Extract the (X, Y) coordinate from the center of the cell holding the provided text.  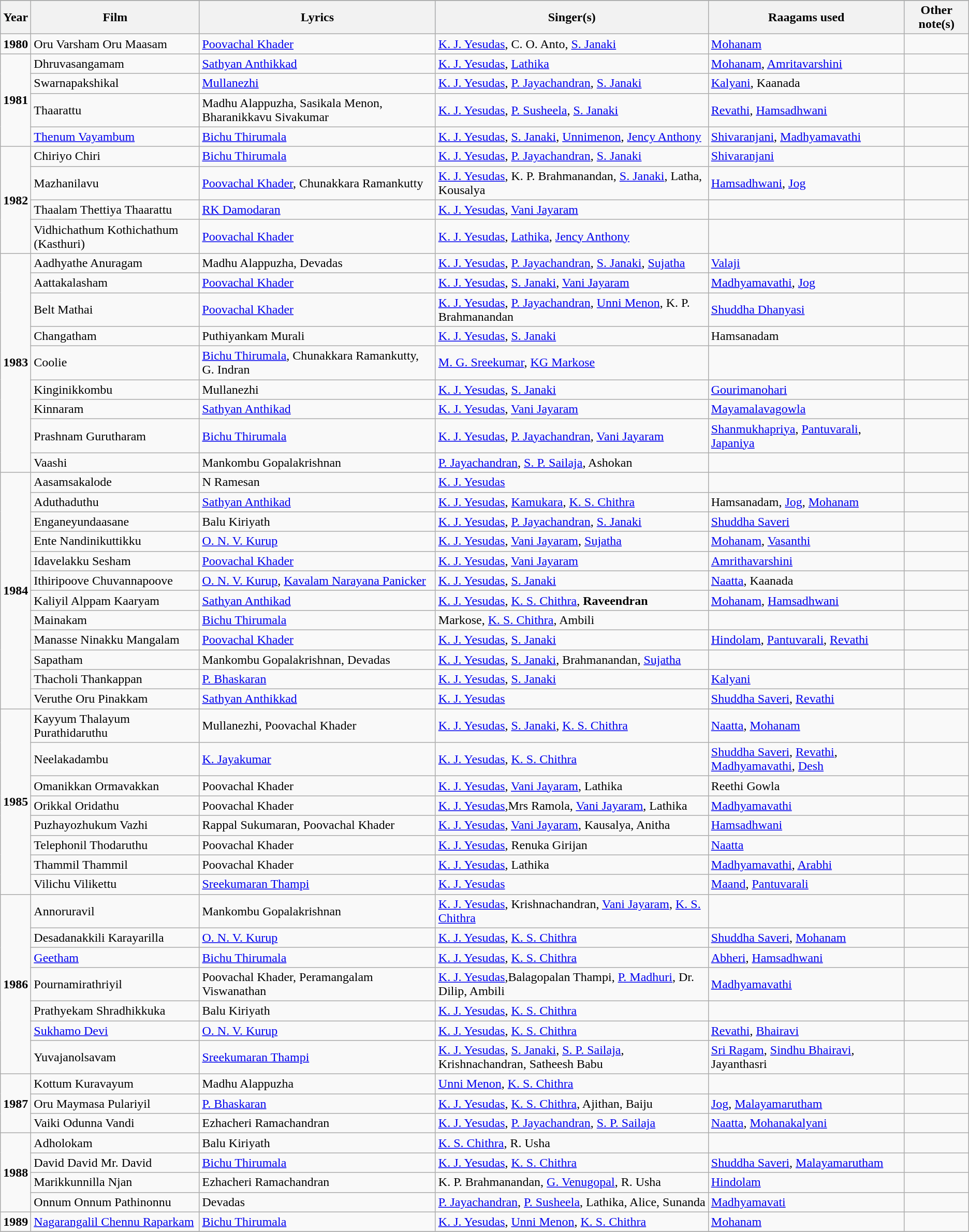
Desadanakkili Karayarilla (115, 938)
K. J. Yesudas, Kamukara, K. S. Chithra (571, 502)
K. J. Yesudas, P. Jayachandran, Unni Menon, K. P. Brahmanandan (571, 309)
Annoruravil (115, 911)
Kottum Kuravayum (115, 1084)
Swarnapakshikal (115, 83)
Ente Nandinikuttikku (115, 541)
Kalyani, Kaanada (806, 83)
Vidhichathum Kothichathum (Kasthuri) (115, 236)
N Ramesan (317, 482)
Unni Menon, K. S. Chithra (571, 1084)
Mazhanilavu (115, 183)
K. J. Yesudas, P. Jayachandran, S. Janaki, Sujatha (571, 263)
Naatta, Kaanada (806, 581)
Thammil Thammil (115, 865)
Hamsanadam, Jog, Mohanam (806, 502)
K. J. Yesudas, S. Janaki, Brahmanandan, Sujatha (571, 660)
RK Damodaran (317, 210)
Raagams used (806, 18)
K. J. Yesudas, S. Janaki, Unnimenon, Jency Anthony (571, 137)
Shuddha Saveri, Revathi, Madhyamavathi, Desh (806, 760)
O. N. V. Kurup, Kavalam Narayana Panicker (317, 581)
K. J. Yesudas, S. Janaki, S. P. Sailaja, Krishnachandran, Satheesh Babu (571, 1058)
K. S. Chithra, R. Usha (571, 1143)
Onnum Onnum Pathinonnu (115, 1202)
K. J. Yesudas, Vani Jayaram, Kausalya, Anitha (571, 825)
1983 (16, 363)
1980 (16, 44)
Mohanam, Amritavarshini (806, 64)
Manasse Ninakku Mangalam (115, 640)
K. P. Brahmanandan, G. Venugopal, R. Usha (571, 1182)
Nagarangalil Chennu Raparkam (115, 1222)
K. J. Yesudas, Unni Menon, K. S. Chithra (571, 1222)
Poovachal Khader, Peramangalam Viswanathan (317, 984)
Veruthe Oru Pinakkam (115, 699)
Shuddha Saveri, Malayamarutham (806, 1163)
Yuvajanolsavam (115, 1058)
K. J. Yesudas, Lathika, Jency Anthony (571, 236)
Shuddha Dhanyasi (806, 309)
Coolie (115, 363)
David David Mr. David (115, 1163)
Vilichu Vilikettu (115, 884)
Shuddha Saveri (806, 522)
Hamsanadam (806, 336)
Year (16, 18)
Devadas (317, 1202)
Madhyamavathi, Arabhi (806, 865)
P. Jayachandran, P. Susheela, Lathika, Alice, Sunanda (571, 1202)
K. J. Yesudas, S. Janaki, K. S. Chithra (571, 725)
Mainakam (115, 620)
K. J. Yesudas, S. Janaki, Vani Jayaram (571, 283)
Telephonil Thodaruthu (115, 845)
Markose, K. S. Chithra, Ambili (571, 620)
Sri Ragam, Sindhu Bhairavi, Jayanthasri (806, 1058)
Revathi, Hamsadhwani (806, 110)
Thaarattu (115, 110)
Madhu Alappuzha, Devadas (317, 263)
1984 (16, 591)
Poovachal Khader, Chunakkara Ramankutty (317, 183)
Chiriyo Chiri (115, 156)
Sukhamo Devi (115, 1030)
Shivaranjani (806, 156)
Rappal Sukumaran, Poovachal Khader (317, 825)
Aadhyathe Anuragam (115, 263)
K. J. Yesudas, P. Jayachandran, Vani Jayaram (571, 436)
P. Jayachandran, S. P. Sailaja, Ashokan (571, 463)
Changatham (115, 336)
Naatta, Mohanakalyani (806, 1123)
Prashnam Gurutharam (115, 436)
Madhyamavati (806, 1202)
Aduthaduthu (115, 502)
K. J. Yesudas, C. O. Anto, S. Janaki (571, 44)
Naatta (806, 845)
Vaiki Odunna Vandi (115, 1123)
Omanikkan Ormavakkan (115, 786)
Aattakalasham (115, 283)
Shivaranjani, Madhyamavathi (806, 137)
Abheri, Hamsadhwani (806, 957)
Marikkunnilla Njan (115, 1182)
Naatta, Mohanam (806, 725)
K. J. Yesudas, Vani Jayaram, Sujatha (571, 541)
Madhu Alappuzha (317, 1084)
Gourimanohari (806, 390)
Hindolam (806, 1182)
1989 (16, 1222)
M. G. Sreekumar, KG Markose (571, 363)
K. J. Yesudas, P. Susheela, S. Janaki (571, 110)
Orikkal Oridathu (115, 806)
Reethi Gowla (806, 786)
Oru Maymasa Pulariyil (115, 1104)
Sapatham (115, 660)
Kinginikkombu (115, 390)
Prathyekam Shradhikkuka (115, 1011)
Kinnaram (115, 409)
Vaashi (115, 463)
Mankombu Gopalakrishnan, Devadas (317, 660)
Hindolam, Pantuvarali, Revathi (806, 640)
K. Jayakumar (317, 760)
Enganeyundaasane (115, 522)
Oru Varsham Oru Maasam (115, 44)
Madhyamavathi, Jog (806, 283)
Valaji (806, 263)
Shuddha Saveri, Mohanam (806, 938)
Belt Mathai (115, 309)
Mayamalavagowla (806, 409)
Film (115, 18)
Thenum Vayambum (115, 137)
Bichu Thirumala, Chunakkara Ramankutty, G. Indran (317, 363)
K. J. Yesudas, Vani Jayaram, Lathika (571, 786)
Singer(s) (571, 18)
Idavelakku Sesham (115, 561)
K. J. Yesudas, Renuka Girijan (571, 845)
Jog, Malayamarutham (806, 1104)
Revathi, Bhairavi (806, 1030)
1988 (16, 1172)
Pournamirathriyil (115, 984)
Amrithavarshini (806, 561)
1982 (16, 200)
Maand, Pantuvarali (806, 884)
Madhu Alappuzha, Sasikala Menon, Bharanikkavu Sivakumar (317, 110)
K. J. Yesudas,Balagopalan Thampi, P. Madhuri, Dr. Dilip, Ambili (571, 984)
K. J. Yesudas, P. Jayachandran, S. P. Sailaja (571, 1123)
Neelakadambu (115, 760)
Mohanam, Vasanthi (806, 541)
Mullanezhi, Poovachal Khader (317, 725)
Kalyani (806, 679)
Geetham (115, 957)
Thaalam Thettiya Thaarattu (115, 210)
Hamsadhwani, Jog (806, 183)
K. J. Yesudas, K. S. Chithra, Ajithan, Baiju (571, 1104)
Puzhayozhukum Vazhi (115, 825)
Hamsadhwani (806, 825)
K. J. Yesudas, K. S. Chithra, Raveendran (571, 600)
K. J. Yesudas, K. P. Brahmanandan, S. Janaki, Latha, Kousalya (571, 183)
Aasamsakalode (115, 482)
Thacholi Thankappan (115, 679)
K. J. Yesudas, Krishnachandran, Vani Jayaram, K. S. Chithra (571, 911)
Ithiripoove Chuvannapoove (115, 581)
Kayyum Thalayum Purathidaruthu (115, 725)
1981 (16, 100)
Dhruvasangamam (115, 64)
Kaliyil Alppam Kaaryam (115, 600)
Puthiyankam Murali (317, 336)
Adholokam (115, 1143)
Mohanam, Hamsadhwani (806, 600)
Shanmukhapriya, Pantuvarali, Japaniya (806, 436)
1986 (16, 984)
Other note(s) (936, 18)
1985 (16, 801)
Shuddha Saveri, Revathi (806, 699)
1987 (16, 1104)
K. J. Yesudas,Mrs Ramola, Vani Jayaram, Lathika (571, 806)
Lyrics (317, 18)
